Provide the (X, Y) coordinate of the cell's center where the given text is located.  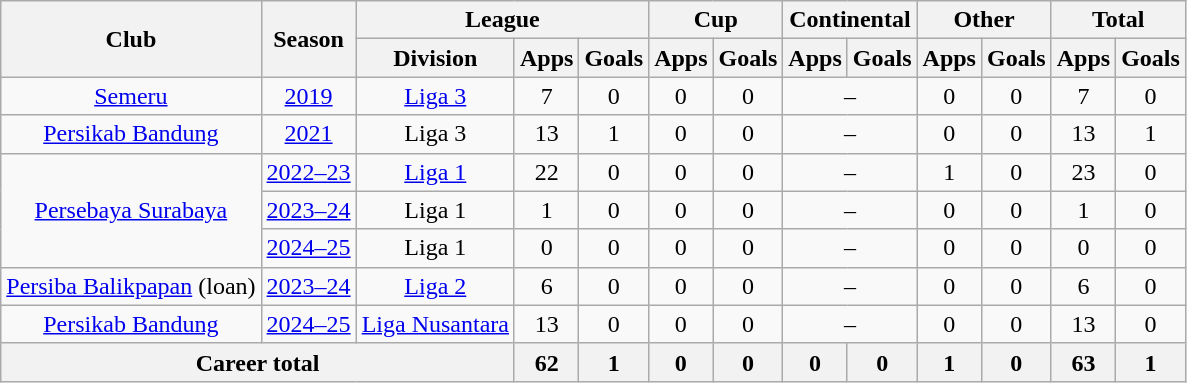
Continental (850, 20)
62 (546, 362)
22 (546, 172)
23 (1083, 172)
2022–23 (308, 172)
2019 (308, 96)
Liga 2 (435, 286)
63 (1083, 362)
Persiba Balikpapan (loan) (131, 286)
Club (131, 39)
Persebaya Surabaya (131, 210)
Liga Nusantara (435, 324)
Division (435, 58)
Total (1118, 20)
Semeru (131, 96)
Career total (258, 362)
Cup (716, 20)
2021 (308, 134)
Season (308, 39)
Other (984, 20)
League (502, 20)
